Provide the (X, Y) coordinate of the cell's center where the given text is located.  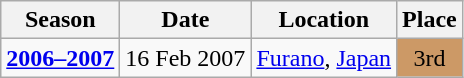
3rd (430, 58)
Season (60, 20)
16 Feb 2007 (186, 58)
Location (324, 20)
Place (430, 20)
Furano, Japan (324, 58)
Date (186, 20)
2006–2007 (60, 58)
